From the cell containing the given text, extract its center point as [x, y] coordinate. 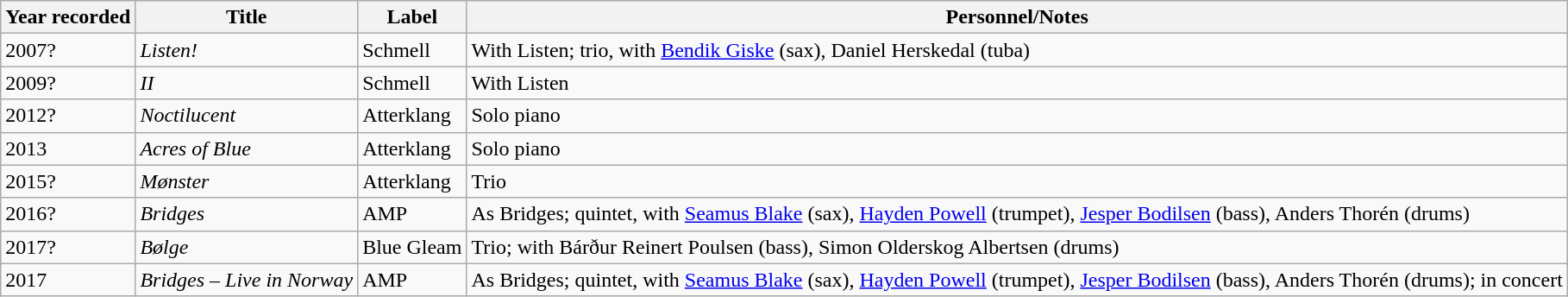
II [247, 83]
As Bridges; quintet, with Seamus Blake (sax), Hayden Powell (trumpet), Jesper Bodilsen (bass), Anders Thorén (drums) [1017, 214]
Personnel/Notes [1017, 17]
With Listen [1017, 83]
As Bridges; quintet, with Seamus Blake (sax), Hayden Powell (trumpet), Jesper Bodilsen (bass), Anders Thorén (drums); in concert [1017, 280]
Label [412, 17]
Noctilucent [247, 116]
Trio; with Bárður Reinert Poulsen (bass), Simon Olderskog Albertsen (drums) [1017, 247]
Bølge [247, 247]
2012? [68, 116]
2007? [68, 50]
Bridges [247, 214]
Blue Gleam [412, 247]
2017? [68, 247]
2009? [68, 83]
Year recorded [68, 17]
2013 [68, 148]
With Listen; trio, with Bendik Giske (sax), Daniel Herskedal (tuba) [1017, 50]
Acres of Blue [247, 148]
Title [247, 17]
Trio [1017, 181]
Listen! [247, 50]
Mønster [247, 181]
2017 [68, 280]
Bridges – Live in Norway [247, 280]
2016? [68, 214]
2015? [68, 181]
